Identify which cell holds the provided text, then report its [X, Y] central coordinate. 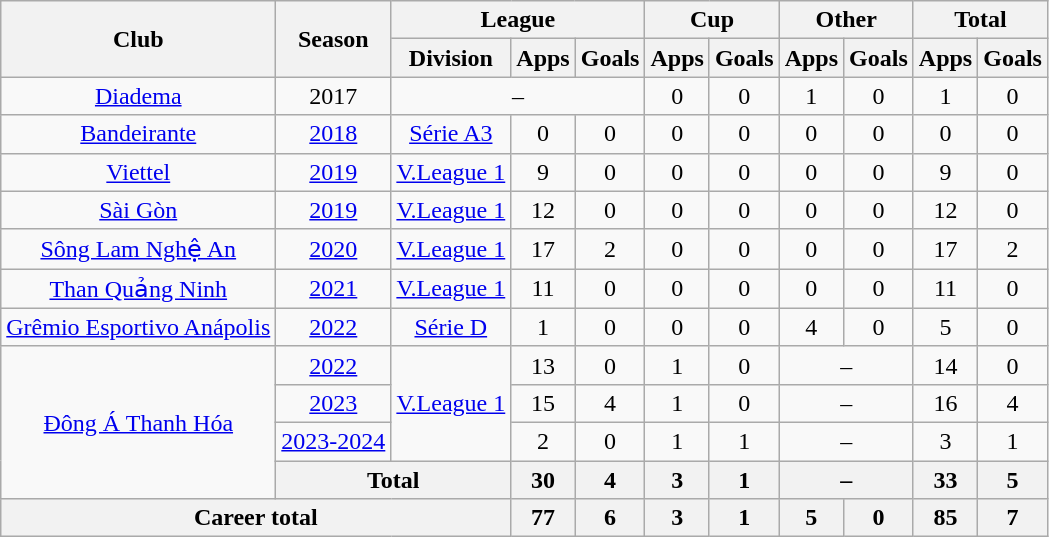
Other [846, 20]
League [518, 20]
Cup [712, 20]
Career total [256, 518]
Viettel [138, 172]
Série D [451, 327]
85 [945, 518]
14 [945, 365]
Grêmio Esportivo Anápolis [138, 327]
Season [334, 39]
Sông Lam Nghệ An [138, 249]
Bandeirante [138, 134]
7 [1013, 518]
Đông Á Thanh Hóa [138, 422]
2023-2024 [334, 441]
77 [543, 518]
2018 [334, 134]
16 [945, 403]
13 [543, 365]
15 [543, 403]
6 [610, 518]
Sài Gòn [138, 210]
Club [138, 39]
2017 [334, 96]
30 [543, 479]
Diadema [138, 96]
2023 [334, 403]
Série A3 [451, 134]
2021 [334, 289]
33 [945, 479]
Than Quảng Ninh [138, 289]
2020 [334, 249]
Division [451, 58]
